Detect which cell encompasses the target text, then output its [X, Y] center coordinate. 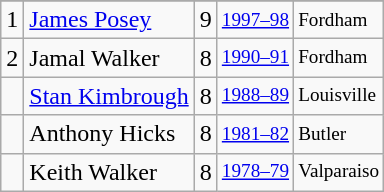
1978–79 [255, 172]
1988–89 [255, 96]
Stan Kimbrough [109, 96]
1 [12, 20]
Keith Walker [109, 172]
Anthony Hicks [109, 134]
1990–91 [255, 58]
1981–82 [255, 134]
Jamal Walker [109, 58]
Louisville [339, 96]
Butler [339, 134]
James Posey [109, 20]
1997–98 [255, 20]
2 [12, 58]
9 [206, 20]
Valparaiso [339, 172]
